From the cell containing the given text, extract its center point as [x, y] coordinate. 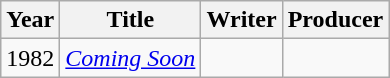
Producer [336, 20]
Year [30, 20]
Coming Soon [130, 58]
Title [130, 20]
Writer [242, 20]
1982 [30, 58]
